From the cell containing the given text, extract its center point as [x, y] coordinate. 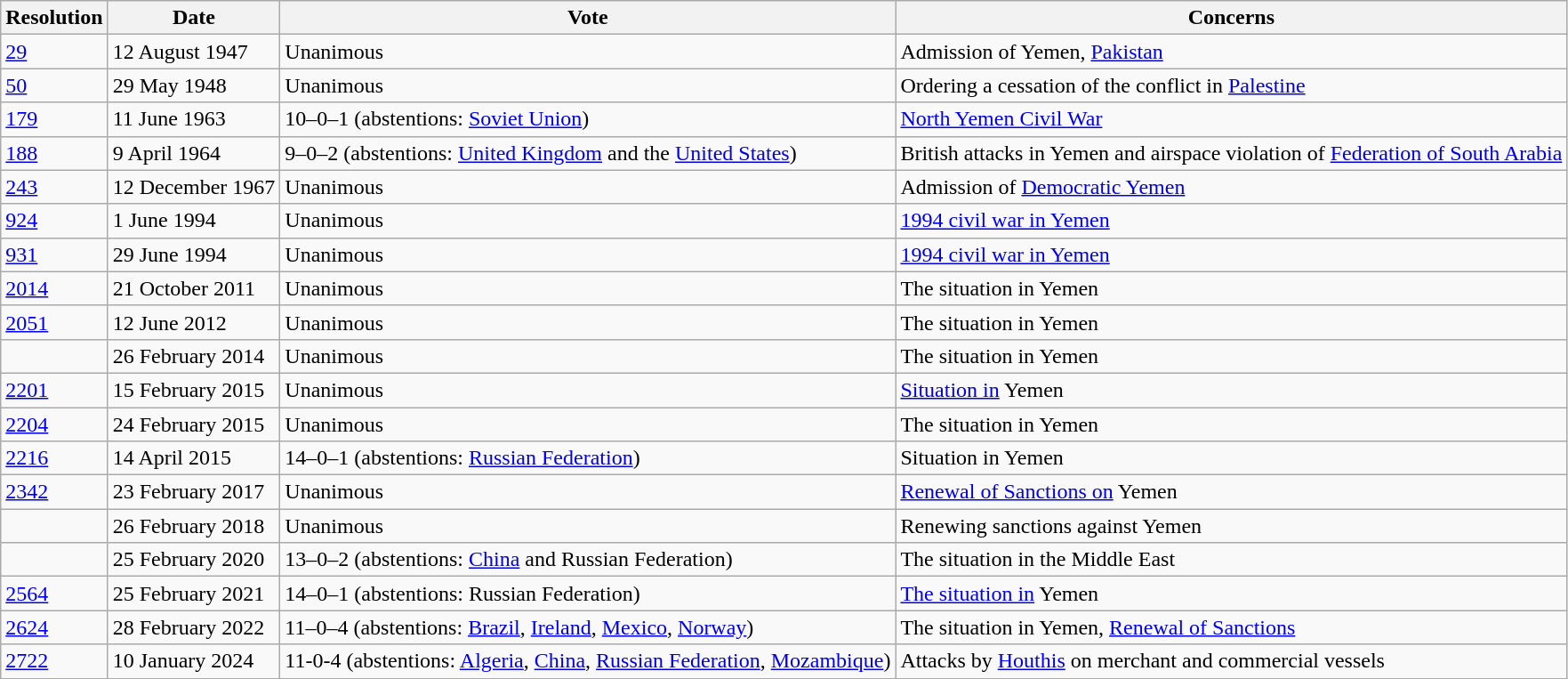
2201 [54, 390]
11 June 1963 [194, 119]
British attacks in Yemen and airspace violation of Federation of South Arabia [1231, 153]
25 February 2020 [194, 560]
14 April 2015 [194, 458]
9 April 1964 [194, 153]
924 [54, 221]
Date [194, 18]
188 [54, 153]
12 August 1947 [194, 52]
Admission of Democratic Yemen [1231, 187]
The situation in Yemen, Renewal of Sanctions [1231, 627]
Vote [588, 18]
29 May 1948 [194, 85]
24 February 2015 [194, 424]
25 February 2021 [194, 594]
Ordering a cessation of the conflict in Palestine [1231, 85]
1 June 1994 [194, 221]
21 October 2011 [194, 288]
11-0-4 (abstentions: Algeria, China, Russian Federation, Mozambique) [588, 661]
2204 [54, 424]
243 [54, 187]
North Yemen Civil War [1231, 119]
Resolution [54, 18]
12 December 1967 [194, 187]
29 June 1994 [194, 255]
28 February 2022 [194, 627]
23 February 2017 [194, 492]
The situation in the Middle East [1231, 560]
26 February 2014 [194, 356]
Renewing sanctions against Yemen [1231, 526]
2624 [54, 627]
Attacks by Houthis on merchant and commercial vessels [1231, 661]
2014 [54, 288]
Concerns [1231, 18]
10 January 2024 [194, 661]
11–0–4 (abstentions: Brazil, Ireland, Mexico, Norway) [588, 627]
2722 [54, 661]
9–0–2 (abstentions: United Kingdom and the United States) [588, 153]
Admission of Yemen, Pakistan [1231, 52]
2216 [54, 458]
2051 [54, 322]
2564 [54, 594]
13–0–2 (abstentions: China and Russian Federation) [588, 560]
10–0–1 (abstentions: Soviet Union) [588, 119]
50 [54, 85]
12 June 2012 [194, 322]
26 February 2018 [194, 526]
2342 [54, 492]
Renewal of Sanctions on Yemen [1231, 492]
15 February 2015 [194, 390]
931 [54, 255]
29 [54, 52]
179 [54, 119]
